Determine the [X, Y] coordinate at the center of the cell enclosing the given text.  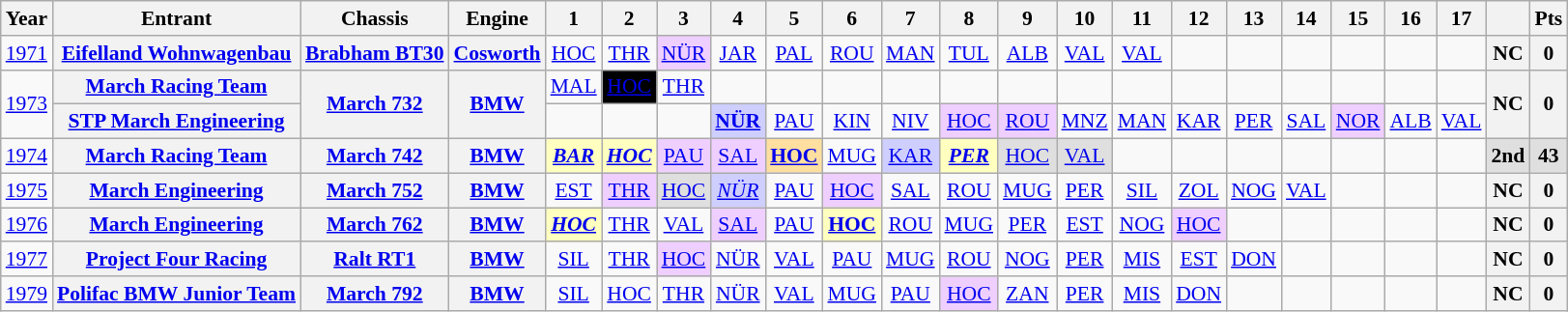
8 [970, 18]
5 [794, 18]
1973 [27, 104]
11 [1142, 18]
1974 [27, 156]
Cosworth [498, 53]
4 [738, 18]
9 [1028, 18]
2nd [1507, 156]
14 [1306, 18]
Engine [498, 18]
6 [852, 18]
March 792 [375, 294]
Polifac BMW Junior Team [176, 294]
1 [574, 18]
March 732 [375, 104]
1971 [27, 53]
Chassis [375, 18]
Year [27, 18]
TUL [970, 53]
13 [1254, 18]
Project Four Racing [176, 260]
STP March Engineering [176, 122]
ZOL [1198, 190]
17 [1462, 18]
7 [910, 18]
NIV [910, 122]
March 762 [375, 225]
16 [1411, 18]
NOR [1358, 122]
ZAN [1028, 294]
MNZ [1085, 122]
1977 [27, 260]
PAL [794, 53]
10 [1085, 18]
1975 [27, 190]
BAR [574, 156]
Pts [1548, 18]
KIN [852, 122]
Brabham BT30 [375, 53]
Ralt RT1 [375, 260]
JAR [738, 53]
March 752 [375, 190]
2 [630, 18]
15 [1358, 18]
Entrant [176, 18]
12 [1198, 18]
MAL [574, 87]
43 [1548, 156]
3 [684, 18]
March 742 [375, 156]
1976 [27, 225]
Eifelland Wohnwagenbau [176, 53]
1979 [27, 294]
